Return [x, y] of the center of cell containing provided text 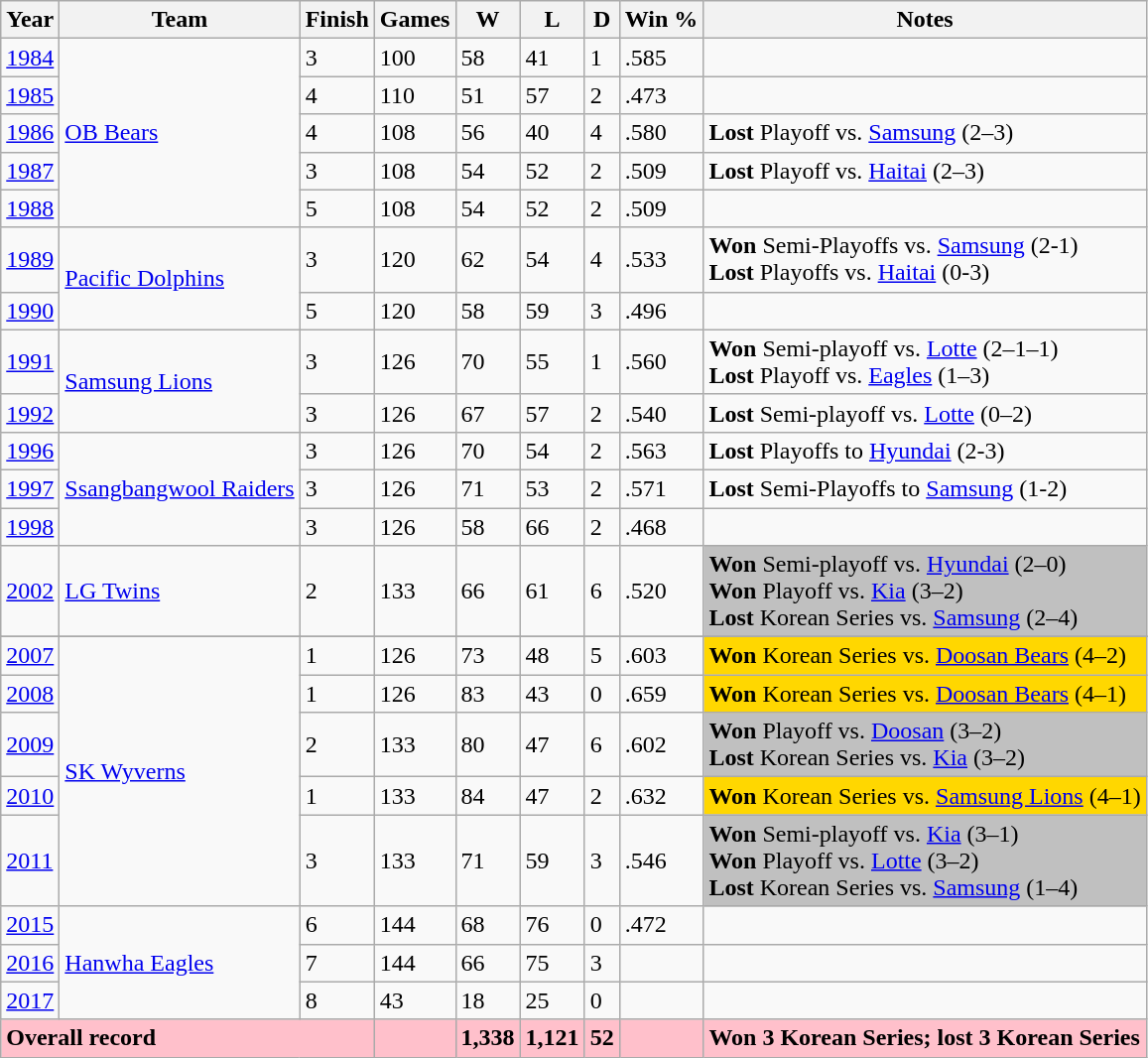
1998 [30, 527]
.473 [661, 95]
55 [552, 361]
62 [488, 260]
.571 [661, 488]
73 [488, 656]
100 [415, 58]
Won Semi-playoff vs. Hyundai (2–0)Won Playoff vs. Kia (3–2)Lost Korean Series vs. Samsung (2–4) [925, 592]
7 [337, 963]
.520 [661, 592]
Hanwha Eagles [180, 963]
25 [552, 1000]
Won Playoff vs. Doosan (3–2)Lost Korean Series vs. Kia (3–2) [925, 744]
.533 [661, 260]
61 [552, 592]
2016 [30, 963]
.560 [661, 361]
.472 [661, 925]
2002 [30, 592]
Lost Playoffs to Hyundai (2-3) [925, 451]
1991 [30, 361]
.632 [661, 796]
.468 [661, 527]
2015 [30, 925]
L [552, 20]
Team [180, 20]
1984 [30, 58]
Games [415, 20]
1988 [30, 208]
Won Korean Series vs. Samsung Lions (4–1) [925, 796]
53 [552, 488]
Lost Playoff vs. Haitai (2–3) [925, 171]
1992 [30, 413]
LG Twins [180, 592]
1986 [30, 133]
.540 [661, 413]
.580 [661, 133]
48 [552, 656]
Finish [337, 20]
80 [488, 744]
1985 [30, 95]
67 [488, 413]
110 [415, 95]
1989 [30, 260]
.659 [661, 694]
2010 [30, 796]
Pacific Dolphins [180, 278]
83 [488, 694]
.585 [661, 58]
18 [488, 1000]
68 [488, 925]
.496 [661, 311]
2008 [30, 694]
84 [488, 796]
Lost Playoff vs. Samsung (2–3) [925, 133]
41 [552, 58]
51 [488, 95]
1990 [30, 311]
SK Wyverns [180, 772]
W [488, 20]
Won 3 Korean Series; lost 3 Korean Series [925, 1038]
1,338 [488, 1038]
Won Korean Series vs. Doosan Bears (4–2) [925, 656]
Notes [925, 20]
.563 [661, 451]
Year [30, 20]
Won Semi-playoff vs. Lotte (2–1–1)Lost Playoff vs. Eagles (1–3) [925, 361]
1987 [30, 171]
1996 [30, 451]
1,121 [552, 1038]
2011 [30, 860]
.546 [661, 860]
56 [488, 133]
76 [552, 925]
2009 [30, 744]
40 [552, 133]
Won Semi-Playoffs vs. Samsung (2-1)Lost Playoffs vs. Haitai (0-3) [925, 260]
.603 [661, 656]
OB Bears [180, 133]
Samsung Lions [180, 381]
Lost Semi-playoff vs. Lotte (0–2) [925, 413]
Ssangbangwool Raiders [180, 488]
Won Korean Series vs. Doosan Bears (4–1) [925, 694]
75 [552, 963]
Lost Semi-Playoffs to Samsung (1-2) [925, 488]
D [601, 20]
2007 [30, 656]
.602 [661, 744]
2017 [30, 1000]
Overall record [189, 1038]
Won Semi-playoff vs. Kia (3–1)Won Playoff vs. Lotte (3–2)Lost Korean Series vs. Samsung (1–4) [925, 860]
Win % [661, 20]
8 [337, 1000]
1997 [30, 488]
